Locate the cell with the specified text and output its (X, Y) center coordinate. 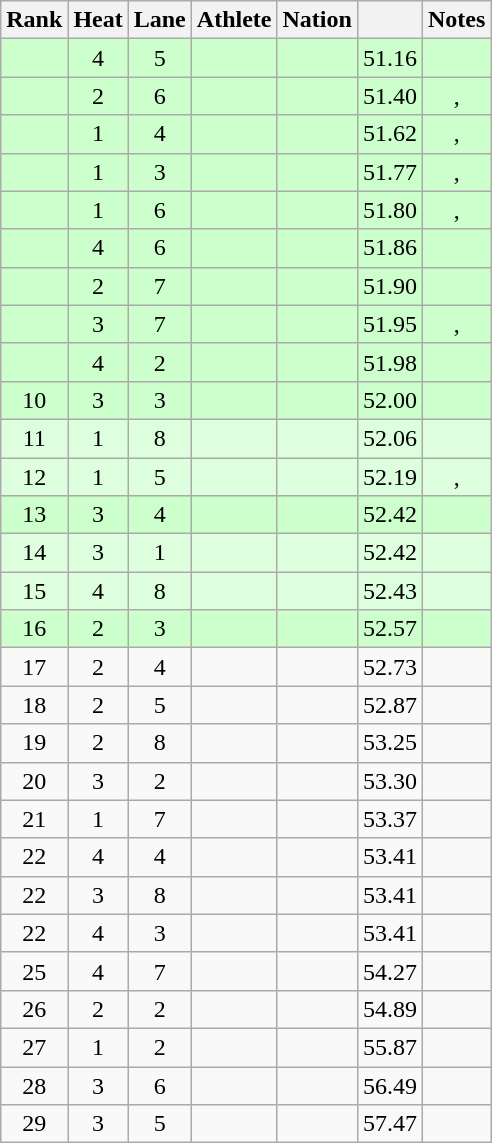
54.27 (390, 971)
53.37 (390, 819)
Rank (34, 20)
52.57 (390, 629)
25 (34, 971)
18 (34, 705)
54.89 (390, 1009)
51.98 (390, 362)
52.73 (390, 667)
10 (34, 400)
28 (34, 1085)
20 (34, 781)
27 (34, 1047)
29 (34, 1124)
15 (34, 591)
51.77 (390, 172)
51.16 (390, 58)
51.95 (390, 324)
Heat (98, 20)
52.87 (390, 705)
26 (34, 1009)
Notes (456, 20)
53.25 (390, 743)
52.00 (390, 400)
52.19 (390, 477)
13 (34, 515)
51.80 (390, 210)
52.43 (390, 591)
21 (34, 819)
55.87 (390, 1047)
17 (34, 667)
52.06 (390, 438)
57.47 (390, 1124)
51.40 (390, 96)
Lane (160, 20)
Athlete (234, 20)
53.30 (390, 781)
56.49 (390, 1085)
14 (34, 553)
16 (34, 629)
11 (34, 438)
Nation (317, 20)
51.86 (390, 248)
51.90 (390, 286)
51.62 (390, 134)
12 (34, 477)
19 (34, 743)
